Provide the (x, y) coordinate of the cell's center where the given text is located.  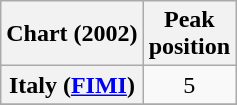
Italy (FIMI) (72, 85)
Chart (2002) (72, 34)
5 (189, 85)
Peakposition (189, 34)
